Determine the [X, Y] coordinate at the center of the cell enclosing the given text.  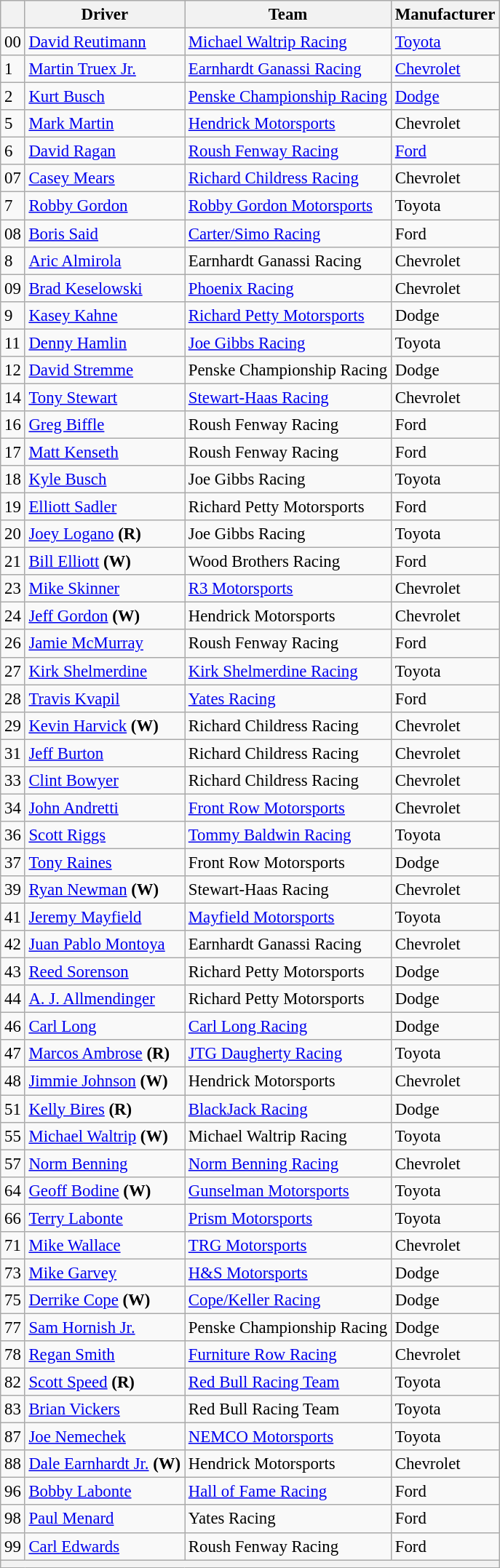
20 [13, 534]
A. J. Allmendinger [105, 999]
46 [13, 1027]
BlackJack Racing [288, 1109]
33 [13, 781]
Norm Benning [105, 1163]
Carl Long [105, 1027]
Mark Martin [105, 124]
Greg Biffle [105, 425]
09 [13, 288]
37 [13, 862]
Manufacturer [445, 15]
Bobby Labonte [105, 1492]
Carter/Simo Racing [288, 234]
Driver [105, 15]
71 [13, 1246]
31 [13, 753]
19 [13, 507]
77 [13, 1327]
Kasey Kahne [105, 315]
41 [13, 918]
Aric Almirola [105, 260]
Kyle Busch [105, 479]
TRG Motorsports [288, 1246]
26 [13, 644]
18 [13, 479]
Juan Pablo Montoya [105, 944]
23 [13, 589]
Jeremy Mayfield [105, 918]
Ryan Newman (W) [105, 890]
Cope/Keller Racing [288, 1300]
Kirk Shelmerdine Racing [288, 671]
John Andretti [105, 808]
Kevin Harvick (W) [105, 725]
34 [13, 808]
07 [13, 178]
Carl Edwards [105, 1546]
Jeff Burton [105, 753]
H&S Motorsports [288, 1273]
Regan Smith [105, 1355]
R3 Motorsports [288, 589]
98 [13, 1519]
Derrike Cope (W) [105, 1300]
36 [13, 835]
Dale Earnhardt Jr. (W) [105, 1464]
Kurt Busch [105, 97]
Tommy Baldwin Racing [288, 835]
88 [13, 1464]
Paul Menard [105, 1519]
Robby Gordon Motorsports [288, 206]
David Ragan [105, 151]
Phoenix Racing [288, 288]
Wood Brothers Racing [288, 562]
David Reutimann [105, 42]
1 [13, 69]
Scott Speed (R) [105, 1382]
Bill Elliott (W) [105, 562]
27 [13, 671]
Furniture Row Racing [288, 1355]
Jeff Gordon (W) [105, 616]
Geoff Bodine (W) [105, 1190]
Sam Hornish Jr. [105, 1327]
96 [13, 1492]
Jamie McMurray [105, 644]
51 [13, 1109]
73 [13, 1273]
24 [13, 616]
87 [13, 1437]
11 [13, 343]
David Stremme [105, 370]
66 [13, 1218]
Robby Gordon [105, 206]
Boris Said [105, 234]
39 [13, 890]
17 [13, 452]
Scott Riggs [105, 835]
Norm Benning Racing [288, 1163]
Elliott Sadler [105, 507]
99 [13, 1546]
Travis Kvapil [105, 699]
75 [13, 1300]
Casey Mears [105, 178]
Mayfield Motorsports [288, 918]
Brian Vickers [105, 1409]
28 [13, 699]
Jimmie Johnson (W) [105, 1081]
78 [13, 1355]
Mike Skinner [105, 589]
47 [13, 1054]
00 [13, 42]
29 [13, 725]
Joe Nemechek [105, 1437]
Joey Logano (R) [105, 534]
44 [13, 999]
Denny Hamlin [105, 343]
2 [13, 97]
14 [13, 397]
Kirk Shelmerdine [105, 671]
55 [13, 1136]
Martin Truex Jr. [105, 69]
NEMCO Motorsports [288, 1437]
Kelly Bires (R) [105, 1109]
8 [13, 260]
82 [13, 1382]
Hall of Fame Racing [288, 1492]
Clint Bowyer [105, 781]
Marcos Ambrose (R) [105, 1054]
42 [13, 944]
Tony Stewart [105, 397]
08 [13, 234]
Brad Keselowski [105, 288]
7 [13, 206]
5 [13, 124]
Carl Long Racing [288, 1027]
Mike Garvey [105, 1273]
Matt Kenseth [105, 452]
JTG Daugherty Racing [288, 1054]
Mike Wallace [105, 1246]
Tony Raines [105, 862]
Terry Labonte [105, 1218]
Michael Waltrip (W) [105, 1136]
Prism Motorsports [288, 1218]
21 [13, 562]
16 [13, 425]
Team [288, 15]
12 [13, 370]
64 [13, 1190]
9 [13, 315]
6 [13, 151]
57 [13, 1163]
43 [13, 972]
83 [13, 1409]
48 [13, 1081]
Reed Sorenson [105, 972]
Gunselman Motorsports [288, 1190]
